Capture the cell that displays the provided text and extract its (X, Y) central coordinate. 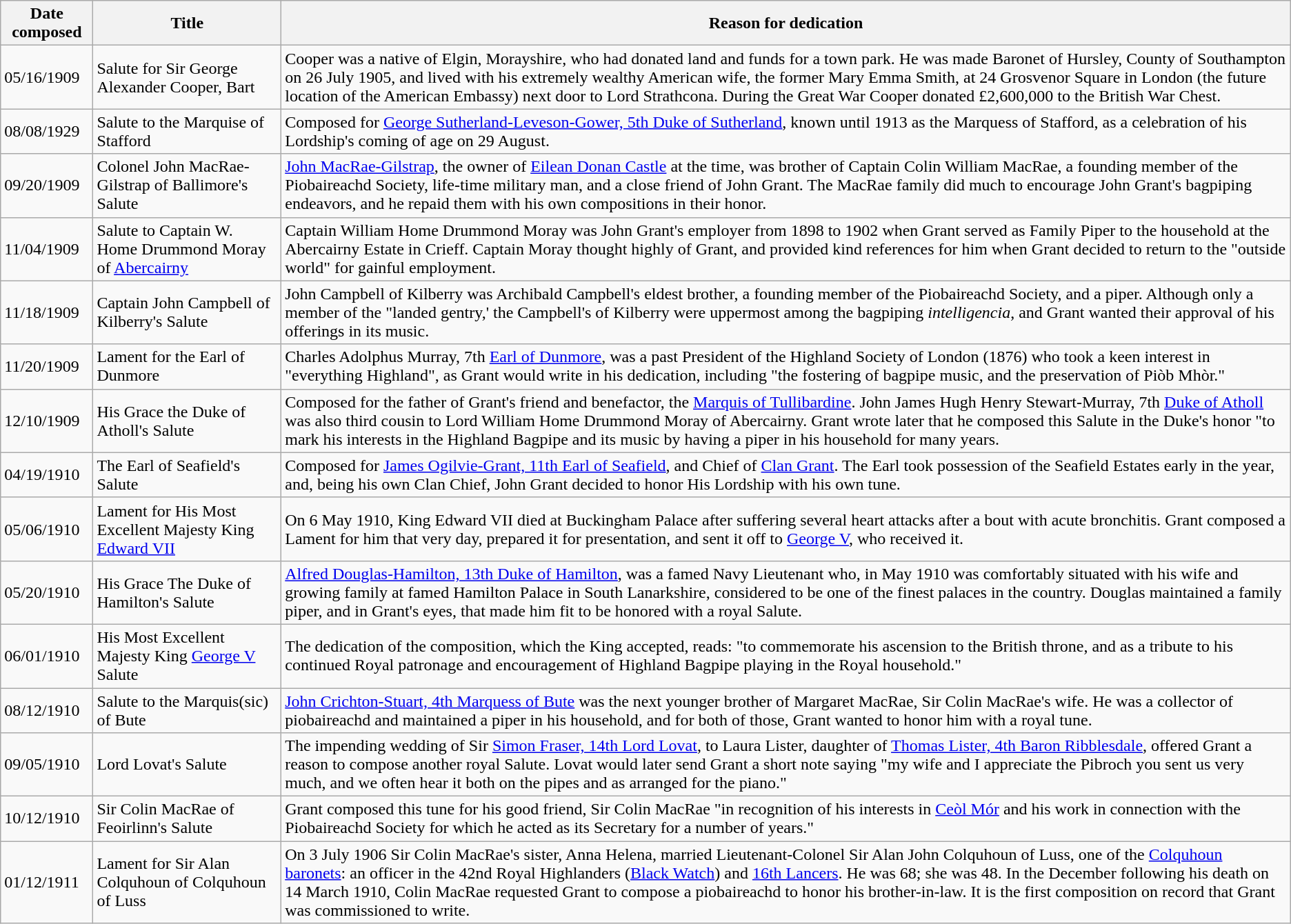
11/20/1909 (47, 367)
Sir Colin MacRae of Feoirlinn's Salute (188, 819)
Salute to the Marquise of Stafford (188, 131)
09/05/1910 (47, 765)
09/20/1909 (47, 185)
08/08/1929 (47, 131)
06/01/1910 (47, 656)
Reason for dedication (786, 23)
Lament for Sir Alan Colquhoun of Colquhoun of Luss (188, 883)
His Grace The Duke of Hamilton's Salute (188, 592)
05/16/1909 (47, 77)
04/19/1910 (47, 474)
Title (188, 23)
11/18/1909 (47, 312)
05/06/1910 (47, 529)
11/04/1909 (47, 249)
Salute to Captain W. Home Drummond Moray of Abercairny (188, 249)
Salute to the Marquis(sic) of Bute (188, 710)
Lament for the Earl of Dunmore (188, 367)
His Grace the Duke of Atholl's Salute (188, 421)
08/12/1910 (47, 710)
Colonel John MacRae-Gilstrap of Ballimore's Salute (188, 185)
Lord Lovat's Salute (188, 765)
12/10/1909 (47, 421)
The Earl of Seafield's Salute (188, 474)
His Most Excellent Majesty King George V Salute (188, 656)
01/12/1911 (47, 883)
Salute for Sir George Alexander Cooper, Bart (188, 77)
Lament for His Most Excellent Majesty King Edward VII (188, 529)
10/12/1910 (47, 819)
Date composed (47, 23)
Captain John Campbell of Kilberry's Salute (188, 312)
05/20/1910 (47, 592)
